From the cell containing the given text, extract its center point as [x, y] coordinate. 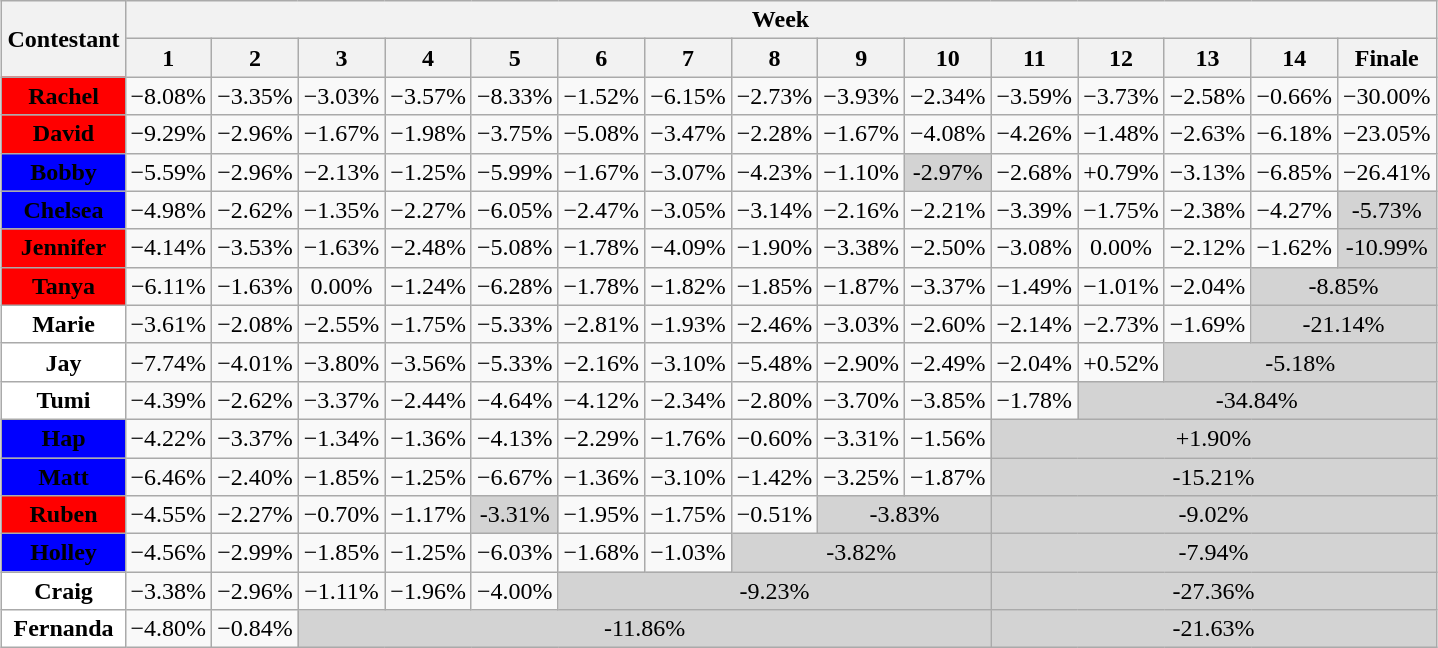
13 [1208, 58]
−2.58% [1208, 96]
−4.23% [774, 172]
−1.01% [1122, 286]
Finale [1386, 58]
−3.73% [1122, 96]
−3.93% [862, 96]
−1.42% [774, 477]
Contestant [64, 39]
8 [774, 58]
5 [514, 58]
David [64, 134]
−2.08% [256, 324]
3 [342, 58]
−5.99% [514, 172]
−23.05% [1386, 134]
−4.55% [168, 515]
9 [862, 58]
+0.52% [1122, 362]
−2.38% [1208, 210]
12 [1122, 58]
−4.27% [1294, 210]
2 [256, 58]
Bobby [64, 172]
−1.90% [774, 248]
−1.56% [948, 438]
−1.11% [342, 591]
−3.25% [862, 477]
−2.29% [602, 438]
−1.69% [1208, 324]
−3.05% [688, 210]
−2.50% [948, 248]
−4.13% [514, 438]
−2.28% [774, 134]
−2.21% [948, 210]
−2.14% [1034, 324]
−4.64% [514, 400]
−0.84% [256, 629]
−1.62% [1294, 248]
−2.80% [774, 400]
−6.15% [688, 96]
−1.49% [1034, 286]
Jay [64, 362]
−3.75% [514, 134]
−4.39% [168, 400]
−5.48% [774, 362]
−6.11% [168, 286]
−3.59% [1034, 96]
-11.86% [644, 629]
−1.93% [688, 324]
−0.66% [1294, 96]
−2.55% [342, 324]
−2.68% [1034, 172]
Craig [64, 591]
−4.80% [168, 629]
-7.94% [1214, 553]
-9.02% [1214, 515]
−1.17% [428, 515]
−2.99% [256, 553]
−2.63% [1208, 134]
−3.80% [342, 362]
−1.35% [342, 210]
1 [168, 58]
−6.67% [514, 477]
−2.13% [342, 172]
-3.83% [904, 515]
−6.03% [514, 553]
Tanya [64, 286]
6 [602, 58]
−6.46% [168, 477]
−4.22% [168, 438]
−1.52% [602, 96]
4 [428, 58]
−1.48% [1122, 134]
Ruben [64, 515]
−1.34% [342, 438]
−2.48% [428, 248]
−4.26% [1034, 134]
-3.31% [514, 515]
-15.21% [1214, 477]
−6.18% [1294, 134]
−2.81% [602, 324]
−3.57% [428, 96]
−4.56% [168, 553]
−2.46% [774, 324]
−1.68% [602, 553]
-5.73% [1386, 210]
−5.59% [168, 172]
−3.08% [1034, 248]
−26.41% [1386, 172]
Week [780, 20]
+1.90% [1214, 438]
−30.00% [1386, 96]
-10.99% [1386, 248]
−4.01% [256, 362]
Matt [64, 477]
Marie [64, 324]
−2.47% [602, 210]
−3.39% [1034, 210]
-21.63% [1214, 629]
−3.35% [256, 96]
−3.31% [862, 438]
−3.85% [948, 400]
−1.10% [862, 172]
Fernanda [64, 629]
Hap [64, 438]
14 [1294, 58]
−2.40% [256, 477]
−6.28% [514, 286]
Rachel [64, 96]
−3.53% [256, 248]
−3.56% [428, 362]
−4.00% [514, 591]
−0.70% [342, 515]
-27.36% [1214, 591]
−1.95% [602, 515]
−4.09% [688, 248]
−2.90% [862, 362]
−1.76% [688, 438]
Chelsea [64, 210]
−1.24% [428, 286]
−4.14% [168, 248]
−3.61% [168, 324]
−1.96% [428, 591]
−3.14% [774, 210]
−2.44% [428, 400]
−1.82% [688, 286]
−4.98% [168, 210]
−4.12% [602, 400]
-9.23% [774, 591]
−7.74% [168, 362]
Jennifer [64, 248]
−6.85% [1294, 172]
+0.79% [1122, 172]
−6.05% [514, 210]
-2.97% [948, 172]
−3.70% [862, 400]
−9.29% [168, 134]
−2.49% [948, 362]
−3.07% [688, 172]
−3.13% [1208, 172]
Tumi [64, 400]
-3.82% [861, 553]
-8.85% [1344, 286]
-5.18% [1300, 362]
−2.12% [1208, 248]
−4.08% [948, 134]
-34.84% [1257, 400]
11 [1034, 58]
7 [688, 58]
−0.51% [774, 515]
−0.60% [774, 438]
−3.47% [688, 134]
−2.60% [948, 324]
-21.14% [1344, 324]
−8.08% [168, 96]
−1.98% [428, 134]
−8.33% [514, 96]
−1.03% [688, 553]
10 [948, 58]
Holley [64, 553]
